Identify which cell holds the provided text, then report its (x, y) central coordinate. 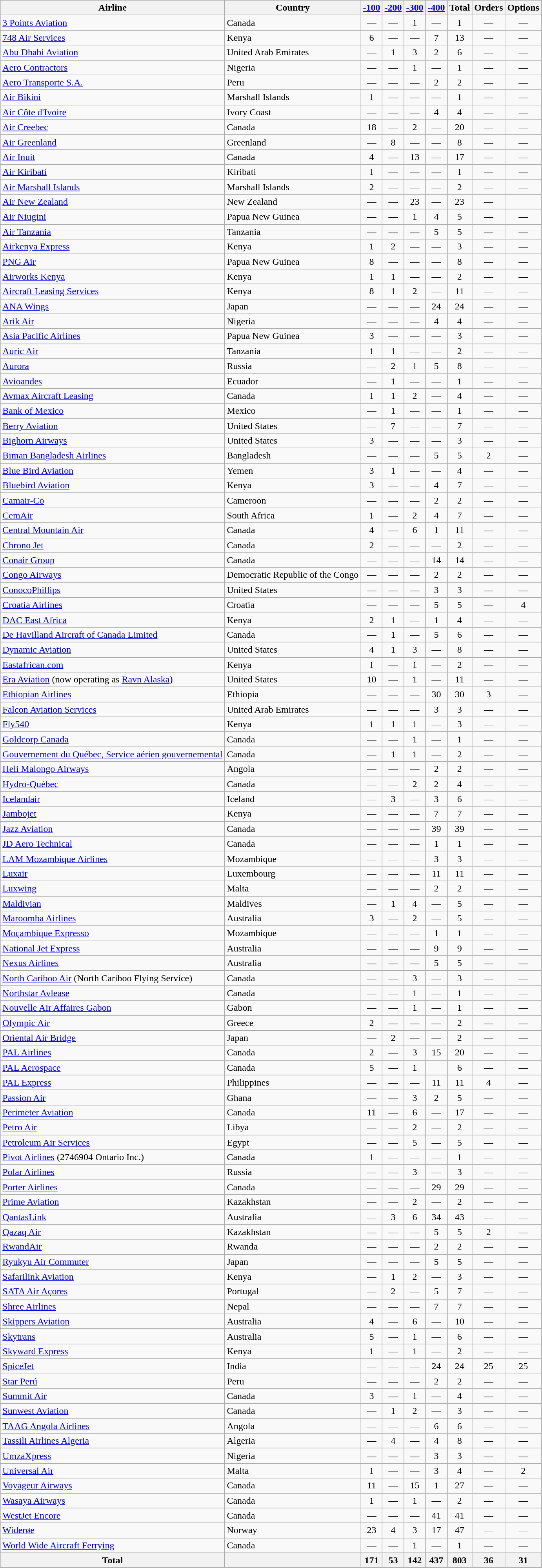
Sunwest Aviation (113, 1411)
Blue Bird Aviation (113, 471)
SATA Air Açores (113, 1292)
142 (415, 1560)
Pivot Airlines (2746904 Ontario Inc.) (113, 1157)
Prime Aviation (113, 1202)
Star Perú (113, 1381)
Petroleum Air Services (113, 1142)
Rwanda (293, 1247)
De Havilland Aircraft of Canada Limited (113, 635)
CemAir (113, 515)
Airline (113, 8)
Porter Airlines (113, 1187)
Qazaq Air (113, 1232)
Options (523, 8)
-300 (415, 8)
Berry Aviation (113, 426)
Luxembourg (293, 873)
Greenland (293, 142)
Nepal (293, 1306)
Camair-Co (113, 500)
Perimeter Aviation (113, 1112)
Asia Pacific Airlines (113, 336)
Algeria (293, 1441)
Democratic Republic of the Congo (293, 575)
Aero Transporte S.A. (113, 82)
TAAG Angola Airlines (113, 1426)
SpiceJet (113, 1366)
Arik Air (113, 321)
Heli Malongo Airways (113, 769)
Air Tanzania (113, 232)
18 (372, 127)
Passion Air (113, 1097)
-200 (393, 8)
27 (460, 1486)
Maldivian (113, 903)
Dynamic Aviation (113, 649)
Libya (293, 1127)
Cameroon (293, 500)
Polar Airlines (113, 1172)
Maldives (293, 903)
India (293, 1366)
Country (293, 8)
Kiribati (293, 172)
Biman Bangladesh Airlines (113, 456)
Wasaya Airways (113, 1501)
Jambojet (113, 814)
DAC East Africa (113, 620)
Abu Dhabi Aviation (113, 53)
Air Creebec (113, 127)
Ryukyu Air Commuter (113, 1262)
Voyageur Airways (113, 1486)
Portugal (293, 1292)
Bank of Mexico (113, 411)
Philippines (293, 1082)
ANA Wings (113, 306)
Petro Air (113, 1127)
UmzaXpress (113, 1456)
Aircraft Leasing Services (113, 291)
Eastafrican.com (113, 665)
LAM Mozambique Airlines (113, 859)
Bangladesh (293, 456)
Air Greenland (113, 142)
Air Niugini (113, 217)
Greece (293, 1023)
Ecuador (293, 381)
Central Mountain Air (113, 530)
Airkenya Express (113, 247)
RwandAir (113, 1247)
Aurora (113, 366)
Falcon Aviation Services (113, 709)
748 Air Services (113, 38)
PAL Aerospace (113, 1068)
Aero Contractors (113, 67)
Fly540 (113, 724)
World Wide Aircraft Ferrying (113, 1545)
Nexus Airlines (113, 963)
National Jet Express (113, 948)
Iceland (293, 799)
Maroomba Airlines (113, 919)
Bighorn Airways (113, 441)
Ivory Coast (293, 112)
Conair Group (113, 560)
New Zealand (293, 202)
Skippers Aviation (113, 1321)
Air New Zealand (113, 202)
PAL Airlines (113, 1053)
PNG Air (113, 262)
Croatia (293, 605)
Egypt (293, 1142)
Luxair (113, 873)
Chrono Jet (113, 545)
Orders (489, 8)
Jazz Aviation (113, 829)
437 (436, 1560)
Shree Airlines (113, 1306)
Tassili Airlines Algeria (113, 1441)
North Cariboo Air (North Cariboo Flying Service) (113, 978)
Avioandes (113, 381)
3 Points Aviation (113, 23)
Era Aviation (now operating as Ravn Alaska) (113, 680)
Air Côte d'Ivoire (113, 112)
Summit Air (113, 1396)
43 (460, 1217)
PAL Express (113, 1082)
Ethiopian Airlines (113, 695)
Moçambique Expresso (113, 933)
803 (460, 1560)
Yemen (293, 471)
ConocoPhillips (113, 590)
-400 (436, 8)
Nouvelle Air Affaires Gabon (113, 1008)
Safarilink Aviation (113, 1277)
Airworks Kenya (113, 276)
Widerøe (113, 1530)
Ethiopia (293, 695)
31 (523, 1560)
Norway (293, 1530)
Ghana (293, 1097)
South Africa (293, 515)
Olympic Air (113, 1023)
Air Marshall Islands (113, 187)
Bluebird Aviation (113, 486)
Mexico (293, 411)
53 (393, 1560)
Croatia Airlines (113, 605)
Universal Air (113, 1471)
WestJet Encore (113, 1515)
Gouvernement du Québec, Service aérien gouvernemental (113, 754)
47 (460, 1530)
Air Inuit (113, 157)
Air Kiribati (113, 172)
Congo Airways (113, 575)
34 (436, 1217)
Air Bikini (113, 97)
Northstar Avlease (113, 993)
Gabon (293, 1008)
Luxwing (113, 888)
Avmax Aircraft Leasing (113, 396)
36 (489, 1560)
JD Aero Technical (113, 844)
Goldcorp Canada (113, 739)
Icelandair (113, 799)
QantasLink (113, 1217)
Oriental Air Bridge (113, 1038)
-100 (372, 8)
Skytrans (113, 1336)
171 (372, 1560)
Auric Air (113, 351)
Hydro-Québec (113, 784)
Skyward Express (113, 1351)
